For the text-containing cell, return its midpoint in (x, y) coordinate format. 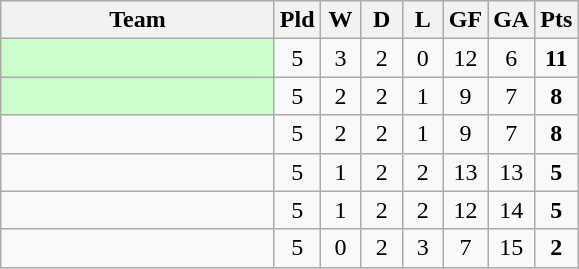
W (340, 20)
Pts (556, 20)
Pld (297, 20)
11 (556, 58)
15 (512, 248)
14 (512, 210)
Team (138, 20)
GA (512, 20)
D (382, 20)
L (422, 20)
6 (512, 58)
GF (465, 20)
